Detect which cell encompasses the target text, then output its [x, y] center coordinate. 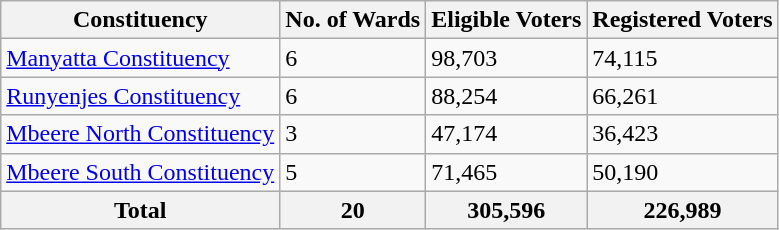
50,190 [682, 172]
36,423 [682, 134]
No. of Wards [353, 20]
Mbeere North Constituency [140, 134]
71,465 [506, 172]
Constituency [140, 20]
5 [353, 172]
98,703 [506, 58]
Mbeere South Constituency [140, 172]
Total [140, 210]
74,115 [682, 58]
88,254 [506, 96]
Manyatta Constituency [140, 58]
47,174 [506, 134]
Eligible Voters [506, 20]
305,596 [506, 210]
Registered Voters [682, 20]
3 [353, 134]
Runyenjes Constituency [140, 96]
66,261 [682, 96]
226,989 [682, 210]
20 [353, 210]
